Return (X, Y) of the center of cell containing provided text 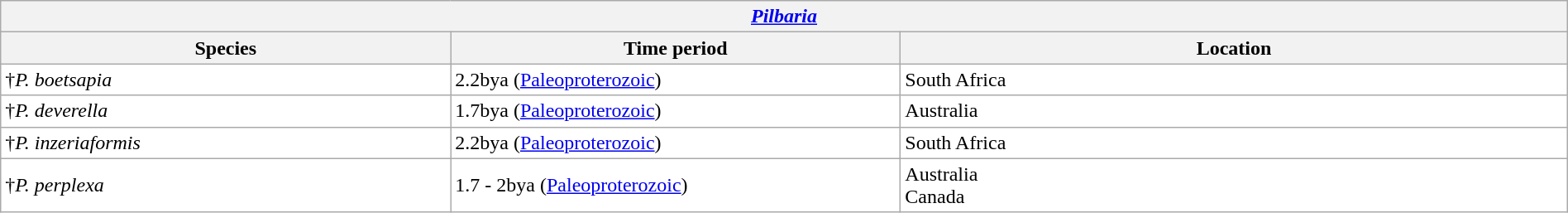
†P. boetsapia (226, 80)
Australia (1234, 111)
Species (226, 48)
Location (1234, 48)
1.7 - 2bya (Paleoproterozoic) (676, 186)
†P. deverella (226, 111)
1.7bya (Paleoproterozoic) (676, 111)
Pilbaria (784, 17)
†P. inzeriaformis (226, 143)
†P. perplexa (226, 186)
AustraliaCanada (1234, 186)
Time period (676, 48)
